Find where the given text appears and provide that cell's center as [x, y] coordinate. 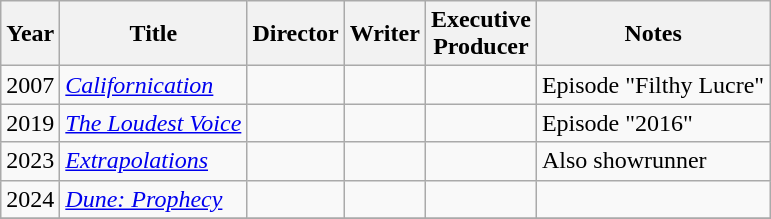
Episode "2016" [652, 123]
ExecutiveProducer [480, 34]
Notes [652, 34]
Extrapolations [154, 161]
2024 [30, 199]
Dune: Prophecy [154, 199]
Title [154, 34]
Episode "Filthy Lucre" [652, 85]
2007 [30, 85]
2019 [30, 123]
Writer [384, 34]
The Loudest Voice [154, 123]
Year [30, 34]
Director [296, 34]
Californication [154, 85]
2023 [30, 161]
Also showrunner [652, 161]
